Determine the [x, y] coordinate at the center of the cell enclosing the given text.  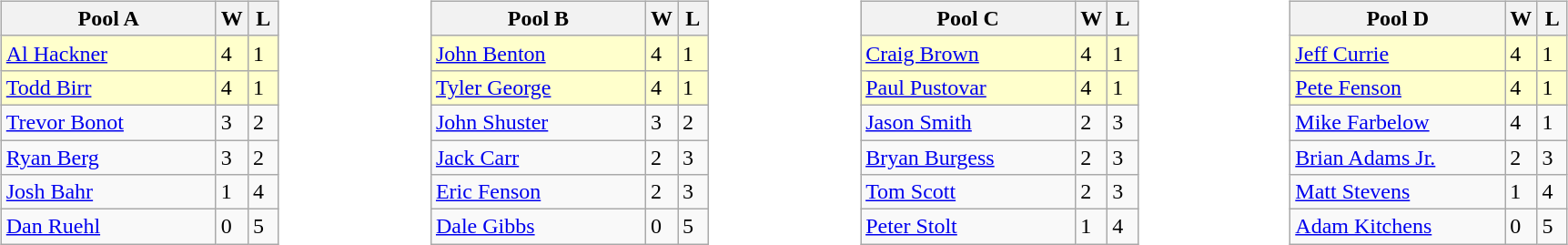
Matt Stevens [1398, 192]
Dale Gibbs [538, 227]
Todd Birr [108, 87]
Paul Pustovar [968, 87]
Pete Fenson [1398, 87]
Craig Brown [968, 53]
Mike Farbelow [1398, 122]
Tyler George [538, 87]
Brian Adams Jr. [1398, 158]
Jason Smith [968, 122]
Trevor Bonot [108, 122]
Jeff Currie [1398, 53]
Dan Ruehl [108, 227]
Josh Bahr [108, 192]
Bryan Burgess [968, 158]
Adam Kitchens [1398, 227]
John Shuster [538, 122]
Jack Carr [538, 158]
Tom Scott [968, 192]
Pool A [108, 18]
Ryan Berg [108, 158]
Eric Fenson [538, 192]
Peter Stolt [968, 227]
Pool D [1398, 18]
Al Hackner [108, 53]
John Benton [538, 53]
Pool B [538, 18]
Pool C [968, 18]
